Provide the [x, y] coordinate of the cell's center where the given text is located.  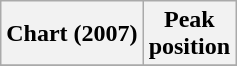
Peakposition [189, 34]
Chart (2007) [72, 34]
